For the text-containing cell, return its midpoint in (X, Y) coordinate format. 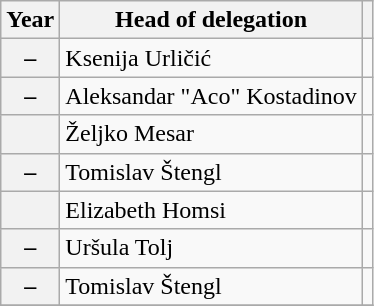
Uršula Tolj (212, 248)
Ksenija Urličić (212, 58)
Year (30, 20)
Elizabeth Homsi (212, 210)
Head of delegation (212, 20)
Aleksandar "Aco" Kostadinov (212, 96)
Željko Mesar (212, 134)
